Extract the [X, Y] coordinate from the center of the cell holding the provided text.  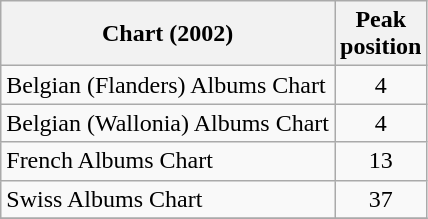
Belgian (Flanders) Albums Chart [168, 85]
Peakposition [380, 34]
Swiss Albums Chart [168, 199]
13 [380, 161]
37 [380, 199]
Chart (2002) [168, 34]
French Albums Chart [168, 161]
Belgian (Wallonia) Albums Chart [168, 123]
